Scan for the cell matching the given text and deliver its [x, y] coordinate at center. 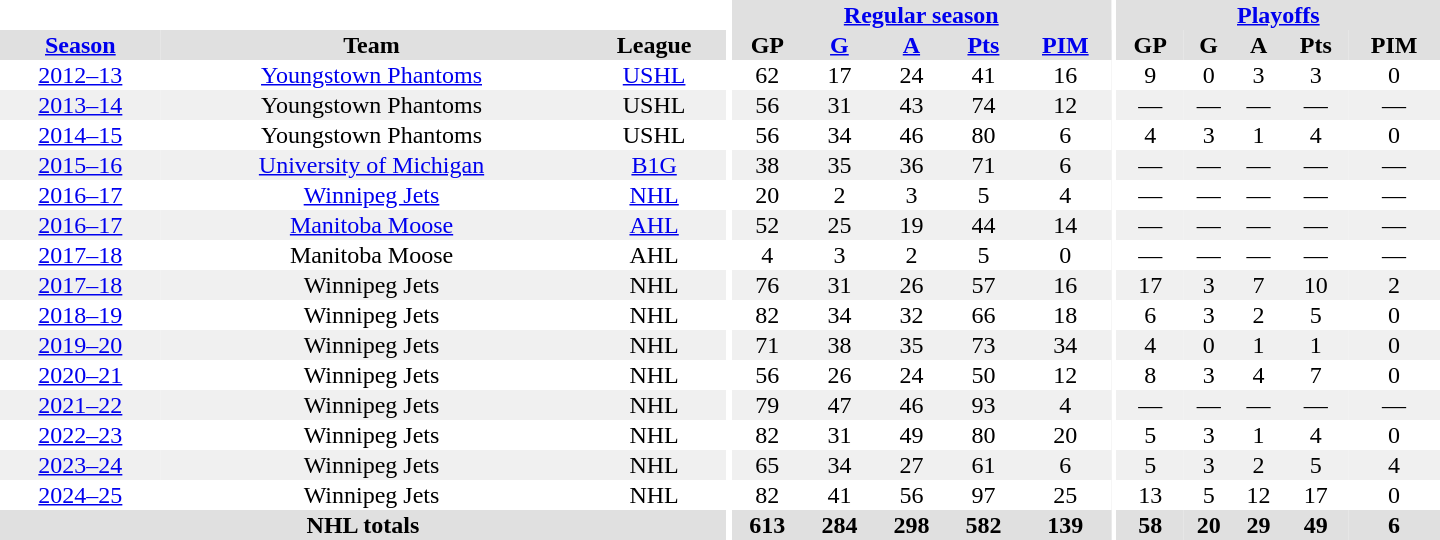
10 [1316, 285]
47 [839, 405]
65 [767, 465]
32 [911, 315]
2021–22 [80, 405]
93 [983, 405]
52 [767, 225]
Team [372, 45]
613 [767, 525]
29 [1259, 525]
2015–16 [80, 165]
61 [983, 465]
2014–15 [80, 135]
14 [1065, 225]
58 [1150, 525]
36 [911, 165]
27 [911, 465]
2020–21 [80, 375]
43 [911, 105]
Playoffs [1278, 15]
74 [983, 105]
2022–23 [80, 435]
298 [911, 525]
582 [983, 525]
19 [911, 225]
18 [1065, 315]
University of Michigan [372, 165]
73 [983, 345]
League [654, 45]
76 [767, 285]
2013–14 [80, 105]
57 [983, 285]
66 [983, 315]
2019–20 [80, 345]
284 [839, 525]
9 [1150, 75]
2012–13 [80, 75]
139 [1065, 525]
B1G [654, 165]
8 [1150, 375]
2018–19 [80, 315]
62 [767, 75]
2023–24 [80, 465]
50 [983, 375]
97 [983, 495]
Season [80, 45]
79 [767, 405]
NHL totals [363, 525]
44 [983, 225]
13 [1150, 495]
Regular season [921, 15]
2024–25 [80, 495]
